Capture the cell that displays the provided text and extract its [x, y] central coordinate. 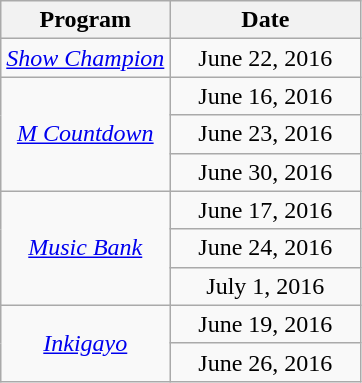
Program [86, 20]
June 16, 2016 [266, 96]
June 24, 2016 [266, 248]
June 23, 2016 [266, 134]
June 17, 2016 [266, 210]
M Countdown [86, 134]
Show Champion [86, 58]
June 19, 2016 [266, 324]
Date [266, 20]
June 30, 2016 [266, 172]
July 1, 2016 [266, 286]
June 22, 2016 [266, 58]
June 26, 2016 [266, 362]
Music Bank [86, 248]
Inkigayo [86, 343]
